Return the (X, Y) coordinate for the center point of the cell that contains the specified text.  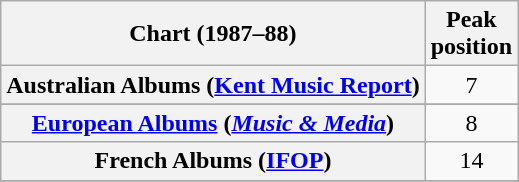
7 (471, 85)
Chart (1987–88) (213, 34)
Peakposition (471, 34)
European Albums (Music & Media) (213, 123)
French Albums (IFOP) (213, 161)
8 (471, 123)
Australian Albums (Kent Music Report) (213, 85)
14 (471, 161)
